Provide the [x, y] coordinate of the cell's center where the given text is located.  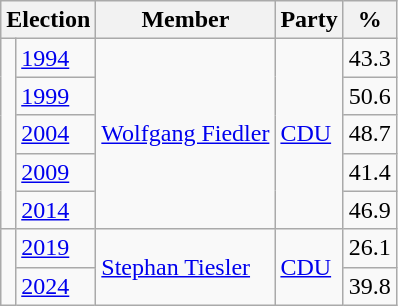
2024 [56, 286]
Election [48, 20]
% [370, 20]
46.9 [370, 210]
43.3 [370, 58]
1994 [56, 58]
48.7 [370, 134]
41.4 [370, 172]
2014 [56, 210]
50.6 [370, 96]
Party [309, 20]
2009 [56, 172]
Wolfgang Fiedler [186, 134]
39.8 [370, 286]
2004 [56, 134]
Stephan Tiesler [186, 267]
26.1 [370, 248]
Member [186, 20]
2019 [56, 248]
1999 [56, 96]
